From the cell containing the given text, extract its center point as [x, y] coordinate. 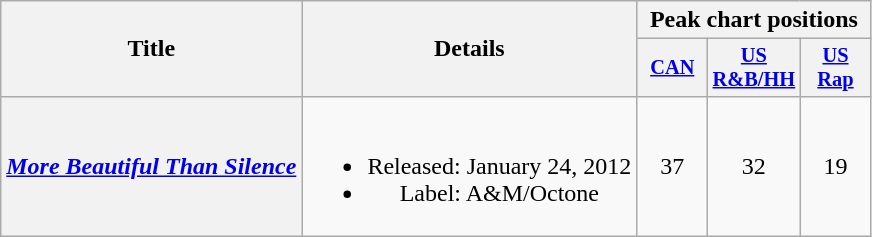
32 [754, 166]
19 [836, 166]
Released: January 24, 2012Label: A&M/Octone [470, 166]
USR&B/HH [754, 68]
More Beautiful Than Silence [152, 166]
37 [672, 166]
Peak chart positions [754, 20]
Details [470, 49]
USRap [836, 68]
CAN [672, 68]
Title [152, 49]
